Return the [X, Y] coordinate for the center point of the cell that contains the specified text.  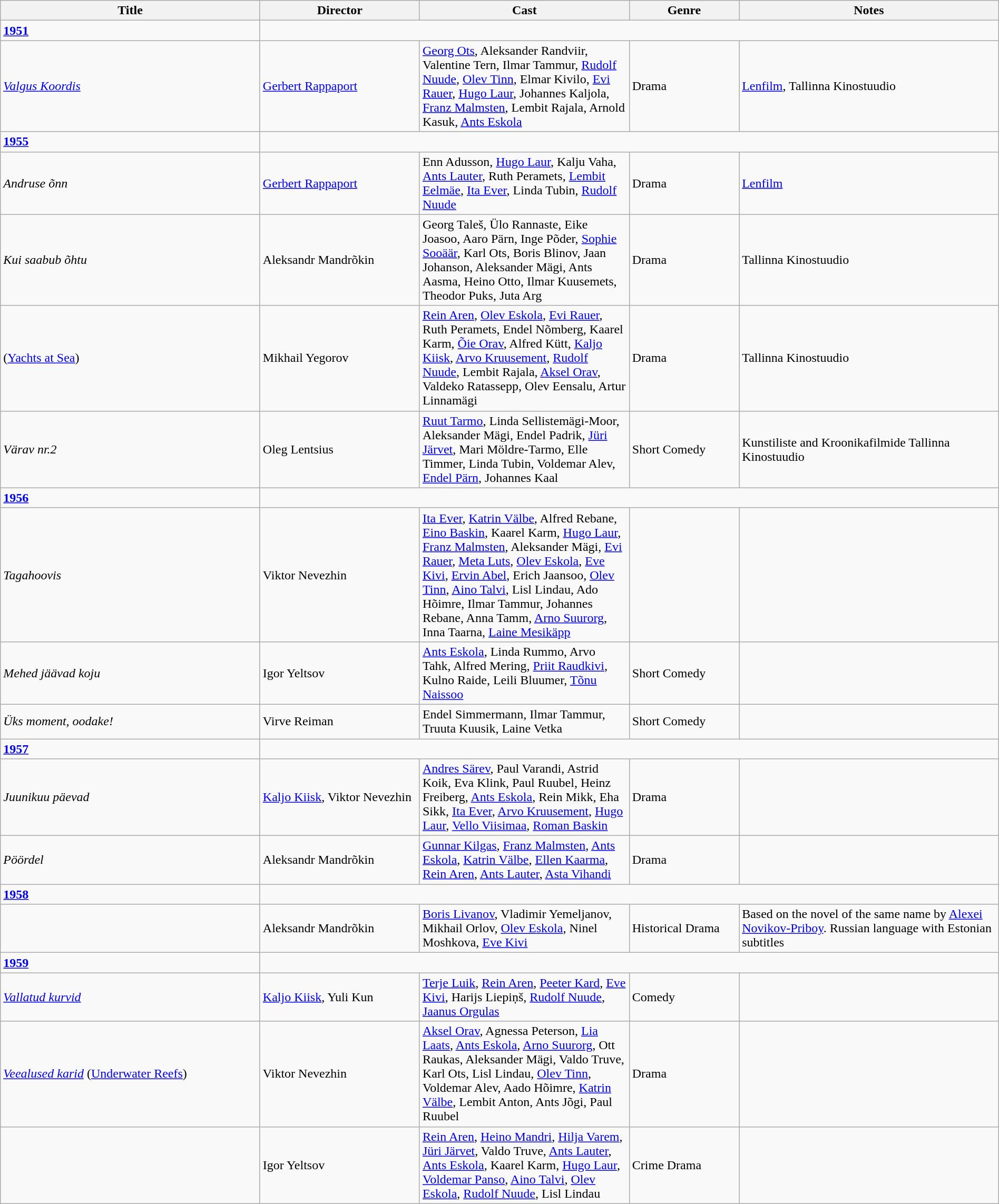
Oleg Lentsius [339, 449]
Valgus Koordis [131, 86]
Comedy [684, 997]
Title [131, 11]
Lenfilm [869, 183]
Cast [524, 11]
Based on the novel of the same name by Alexei Novikov-Priboy. Russian language with Estonian subtitles [869, 929]
1955 [131, 142]
Andruse õnn [131, 183]
Tagahoovis [131, 575]
Kui saabub õhtu [131, 260]
Crime Drama [684, 1165]
Virve Reiman [339, 722]
1958 [131, 894]
Kunstiliste and Kroonikafilmide Tallinna Kinostuudio [869, 449]
Juunikuu päevad [131, 797]
Kaljo Kiisk, Viktor Nevezhin [339, 797]
Mehed jäävad koju [131, 673]
1951 [131, 31]
Genre [684, 11]
Vallatud kurvid [131, 997]
Ants Eskola, Linda Rummo, Arvo Tahk, Alfred Mering, Priit Raudkivi, Kulno Raide, Leili Bluumer, Tõnu Naissoo [524, 673]
Mikhail Yegorov [339, 358]
Historical Drama [684, 929]
Enn Adusson, Hugo Laur, Kalju Vaha, Ants Lauter, Ruth Peramets, Lembit Eelmäe, Ita Ever, Linda Tubin, Rudolf Nuude [524, 183]
Director [339, 11]
Kaljo Kiisk, Yuli Kun [339, 997]
Terje Luik, Rein Aren, Peeter Kard, Eve Kivi, Harijs Liepiņš, Rudolf Nuude, Jaanus Orgulas [524, 997]
Pöördel [131, 860]
Gunnar Kilgas, Franz Malmsten, Ants Eskola, Katrin Välbe, Ellen Kaarma, Rein Aren, Ants Lauter, Asta Vihandi [524, 860]
(Yachts at Sea) [131, 358]
1956 [131, 498]
Endel Simmermann, Ilmar Tammur, Truuta Kuusik, Laine Vetka [524, 722]
1959 [131, 963]
Lenfilm, Tallinna Kinostuudio [869, 86]
Üks moment, oodake! [131, 722]
Notes [869, 11]
Värav nr.2 [131, 449]
Veealused karid (Underwater Reefs) [131, 1074]
Boris Livanov, Vladimir Yemeljanov, Mikhail Orlov, Olev Eskola, Ninel Moshkova, Eve Kivi [524, 929]
1957 [131, 748]
